Output the [X, Y] coordinate of the center of the cell containing the given text.  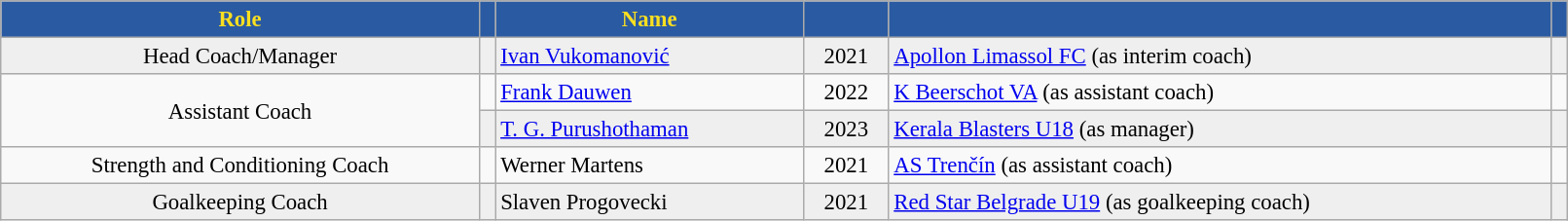
Apollon Limassol FC (as interim coach) [1221, 56]
Name [650, 19]
2023 [847, 129]
Head Coach/Manager [240, 56]
Ivan Vukomanović [650, 56]
K Beerschot VA (as assistant coach) [1221, 92]
Assistant Coach [240, 111]
AS Trenčín (as assistant coach) [1221, 166]
Role [240, 19]
Kerala Blasters U18 (as manager) [1221, 129]
Slaven Progovecki [650, 203]
Strength and Conditioning Coach [240, 166]
T. G. Purushothaman [650, 129]
Goalkeeping Coach [240, 203]
2022 [847, 92]
Red Star Belgrade U19 (as goalkeeping coach) [1221, 203]
Werner Martens [650, 166]
Frank Dauwen [650, 92]
